Pinpoint the cell where the given text exists, returning its (X, Y) midpoint coordinate. 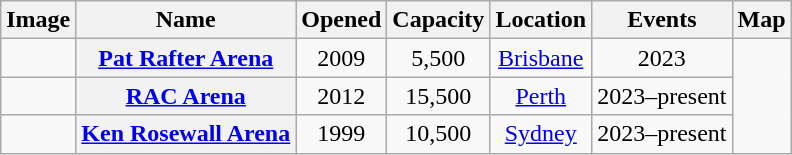
Capacity (438, 20)
Events (662, 20)
Map (762, 20)
Opened (342, 20)
10,500 (438, 134)
Brisbane (541, 58)
RAC Arena (186, 96)
15,500 (438, 96)
1999 (342, 134)
Image (38, 20)
Ken Rosewall Arena (186, 134)
2012 (342, 96)
Name (186, 20)
Location (541, 20)
2009 (342, 58)
5,500 (438, 58)
2023 (662, 58)
Perth (541, 96)
Pat Rafter Arena (186, 58)
Sydney (541, 134)
